Return (X, Y) of the center of cell containing provided text 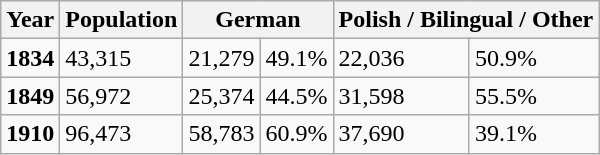
31,598 (401, 96)
37,690 (401, 134)
Year (30, 20)
39.1% (534, 134)
German (258, 20)
1834 (30, 58)
Polish / Bilingual / Other (466, 20)
56,972 (122, 96)
1849 (30, 96)
1910 (30, 134)
Population (122, 20)
43,315 (122, 58)
55.5% (534, 96)
58,783 (222, 134)
60.9% (296, 134)
25,374 (222, 96)
44.5% (296, 96)
21,279 (222, 58)
50.9% (534, 58)
22,036 (401, 58)
96,473 (122, 134)
49.1% (296, 58)
